Locate the cell with the specified text and output its [x, y] center coordinate. 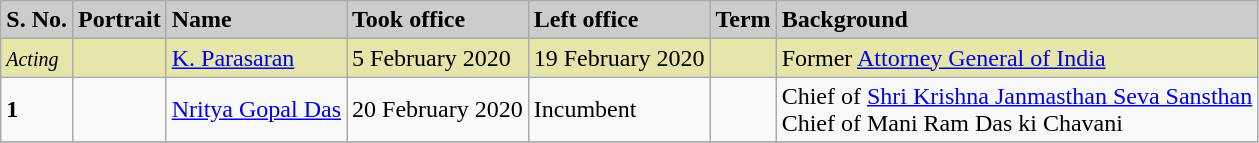
Background [1017, 20]
Name [256, 20]
Term [743, 20]
Chief of Shri Krishna Janmasthan Seva SansthanChief of Mani Ram Das ki Chavani [1017, 110]
Former Attorney General of India [1017, 58]
20 February 2020 [438, 110]
Took office [438, 20]
Nritya Gopal Das [256, 110]
S. No. [37, 20]
1 [37, 110]
19 February 2020 [619, 58]
Portrait [119, 20]
5 February 2020 [438, 58]
Acting [37, 58]
Left office [619, 20]
Incumbent [619, 110]
K. Parasaran [256, 58]
